From the cell containing the given text, extract its center point as [X, Y] coordinate. 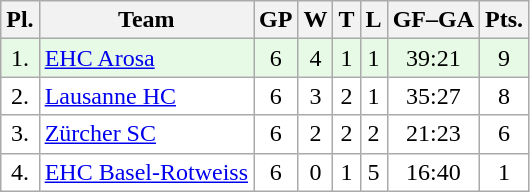
L [374, 20]
2. [20, 96]
21:23 [433, 134]
Zürcher SC [146, 134]
Pts. [504, 20]
3 [316, 96]
1. [20, 58]
8 [504, 96]
16:40 [433, 172]
5 [374, 172]
W [316, 20]
39:21 [433, 58]
3. [20, 134]
Team [146, 20]
EHC Basel-Rotweiss [146, 172]
9 [504, 58]
4. [20, 172]
EHC Arosa [146, 58]
GP [276, 20]
GF–GA [433, 20]
4 [316, 58]
T [346, 20]
35:27 [433, 96]
0 [316, 172]
Lausanne HC [146, 96]
Pl. [20, 20]
